Search for the cell housing the specified text and yield its [x, y] center coordinate. 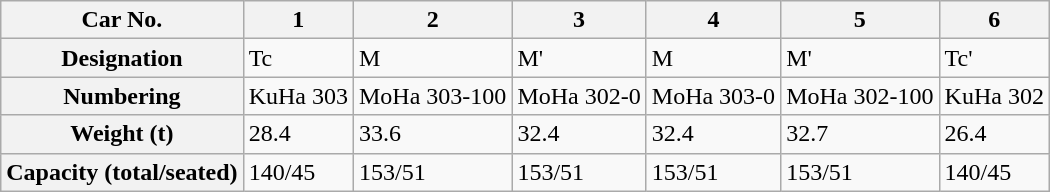
Tc [298, 58]
6 [994, 20]
MoHa 303-0 [713, 96]
Designation [122, 58]
2 [432, 20]
28.4 [298, 134]
MoHa 303-100 [432, 96]
3 [579, 20]
KuHa 303 [298, 96]
32.7 [860, 134]
1 [298, 20]
Numbering [122, 96]
MoHa 302-100 [860, 96]
KuHa 302 [994, 96]
4 [713, 20]
26.4 [994, 134]
Weight (t) [122, 134]
Tc' [994, 58]
MoHa 302-0 [579, 96]
Car No. [122, 20]
5 [860, 20]
Capacity (total/seated) [122, 172]
33.6 [432, 134]
